Search for the cell housing the specified text and yield its [X, Y] center coordinate. 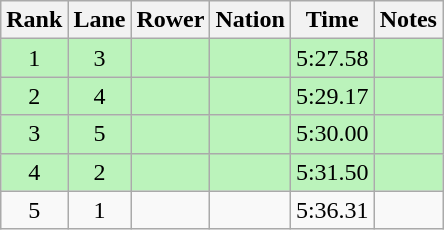
5:36.31 [332, 210]
Time [332, 20]
5:27.58 [332, 58]
5:30.00 [332, 134]
5:29.17 [332, 96]
Lane [100, 20]
Notes [408, 20]
Nation [250, 20]
5:31.50 [332, 172]
Rank [34, 20]
Rower [170, 20]
